Detect which cell encompasses the target text, then output its (x, y) center coordinate. 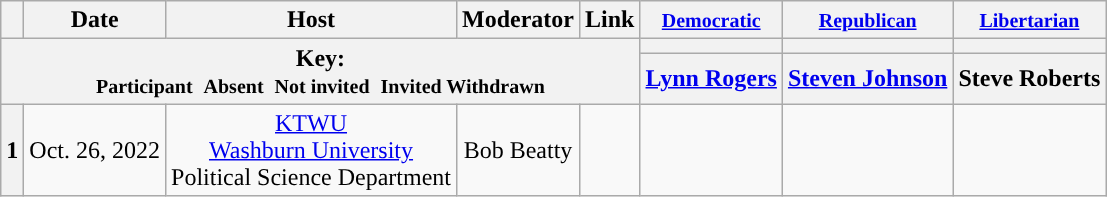
Lynn Rogers (711, 78)
Key: Participant Absent Not invited Invited Withdrawn (320, 72)
Moderator (518, 20)
Steve Roberts (1030, 78)
Republican (867, 20)
Host (312, 20)
Democratic (711, 20)
Libertarian (1030, 20)
Oct. 26, 2022 (95, 150)
Date (95, 20)
Link (610, 20)
Bob Beatty (518, 150)
Steven Johnson (867, 78)
KTWUWashburn UniversityPolitical Science Department (312, 150)
1 (12, 150)
